Output the (x, y) coordinate of the center of the cell containing the given text.  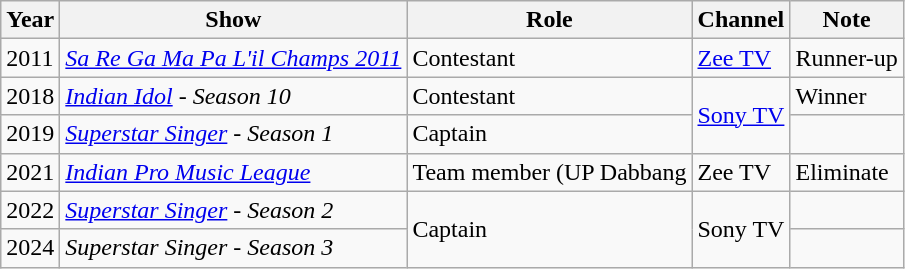
2024 (30, 248)
Superstar Singer - Season 1 (234, 134)
Runner-up (846, 58)
Superstar Singer - Season 3 (234, 248)
Sa Re Ga Ma Pa L'il Champs 2011 (234, 58)
Indian Pro Music League (234, 172)
Winner (846, 96)
2018 (30, 96)
Superstar Singer - Season 2 (234, 210)
2022 (30, 210)
Year (30, 20)
Eliminate (846, 172)
2011 (30, 58)
Note (846, 20)
Indian Idol - Season 10 (234, 96)
Show (234, 20)
2021 (30, 172)
Channel (741, 20)
Role (550, 20)
Team member (UP Dabbang (550, 172)
2019 (30, 134)
